Capture the cell that displays the provided text and extract its [X, Y] central coordinate. 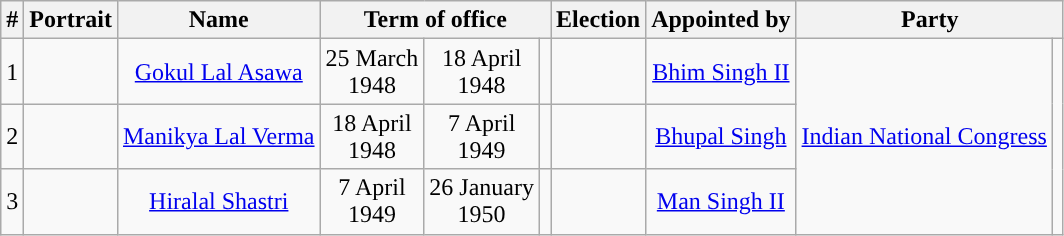
Hiralal Shastri [218, 202]
Appointed by [721, 20]
2 [12, 136]
Election [598, 20]
Bhupal Singh [721, 136]
Indian National Congress [924, 136]
Gokul Lal Asawa [218, 72]
Man Singh II [721, 202]
Name [218, 20]
3 [12, 202]
Bhim Singh II [721, 72]
Portrait [71, 20]
# [12, 20]
Manikya Lal Verma [218, 136]
1 [12, 72]
Term of office [435, 20]
25 March1948 [372, 72]
26 January1950 [482, 202]
Party [930, 20]
